Search for the cell housing the specified text and yield its (X, Y) center coordinate. 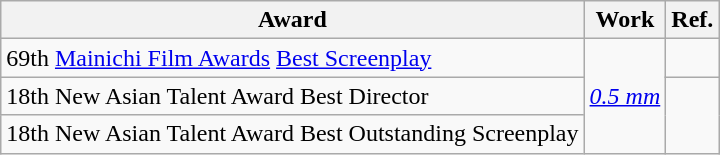
18th New Asian Talent Award Best Outstanding Screenplay (292, 134)
69th Mainichi Film Awards Best Screenplay (292, 58)
18th New Asian Talent Award Best Director (292, 96)
Work (625, 20)
Award (292, 20)
Ref. (692, 20)
0.5 mm (625, 96)
